Return the [X, Y] coordinate for the center point of the cell that contains the specified text.  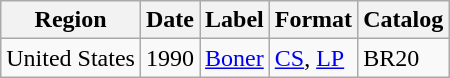
Date [170, 20]
Boner [235, 58]
CS, LP [313, 58]
Region [71, 20]
Catalog [404, 20]
Label [235, 20]
1990 [170, 58]
Format [313, 20]
BR20 [404, 58]
United States [71, 58]
